Scan for the cell matching the given text and deliver its (x, y) coordinate at center. 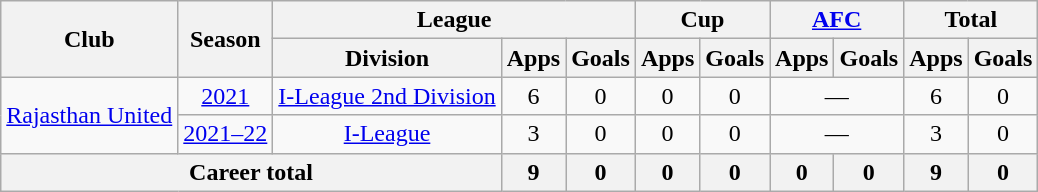
2021 (226, 96)
I-League 2nd Division (387, 96)
Club (90, 39)
Division (387, 58)
Career total (251, 172)
Total (971, 20)
I-League (387, 134)
AFC (837, 20)
Season (226, 39)
Cup (702, 20)
2021–22 (226, 134)
League (454, 20)
Rajasthan United (90, 115)
